Capture the cell that displays the provided text and extract its [X, Y] central coordinate. 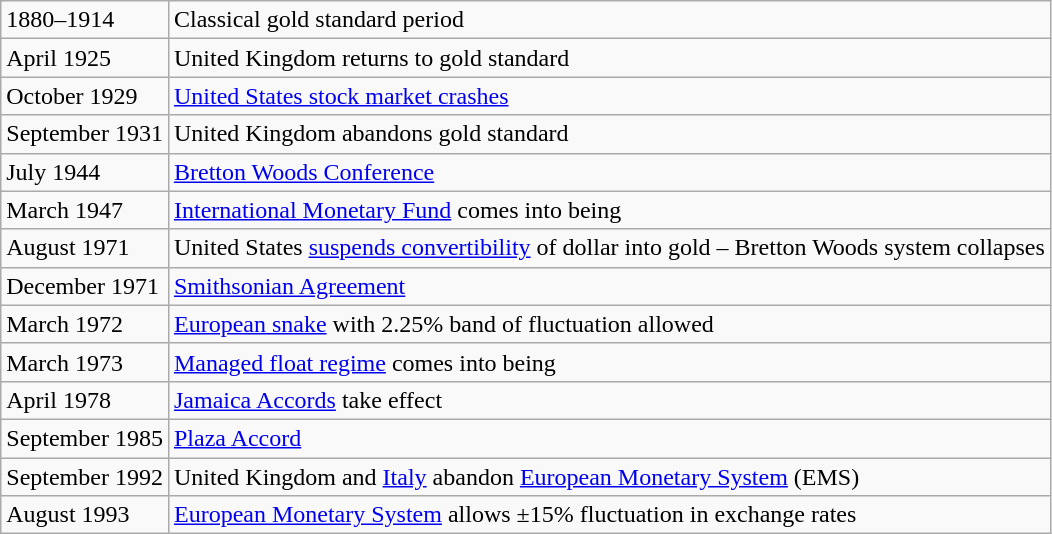
International Monetary Fund comes into being [609, 210]
September 1931 [85, 134]
Smithsonian Agreement [609, 286]
April 1978 [85, 400]
October 1929 [85, 96]
Plaza Accord [609, 438]
July 1944 [85, 172]
March 1973 [85, 362]
United Kingdom abandons gold standard [609, 134]
September 1992 [85, 477]
1880–1914 [85, 20]
April 1925 [85, 58]
United States stock market crashes [609, 96]
March 1972 [85, 324]
Bretton Woods Conference [609, 172]
European Monetary System allows ±15% fluctuation in exchange rates [609, 515]
European snake with 2.25% band of fluctuation allowed [609, 324]
August 1993 [85, 515]
Classical gold standard period [609, 20]
August 1971 [85, 248]
United States suspends convertibility of dollar into gold – Bretton Woods system collapses [609, 248]
Jamaica Accords take effect [609, 400]
December 1971 [85, 286]
United Kingdom and Italy abandon European Monetary System (EMS) [609, 477]
United Kingdom returns to gold standard [609, 58]
September 1985 [85, 438]
Managed float regime comes into being [609, 362]
March 1947 [85, 210]
